Pinpoint the cell where the given text exists, returning its [x, y] midpoint coordinate. 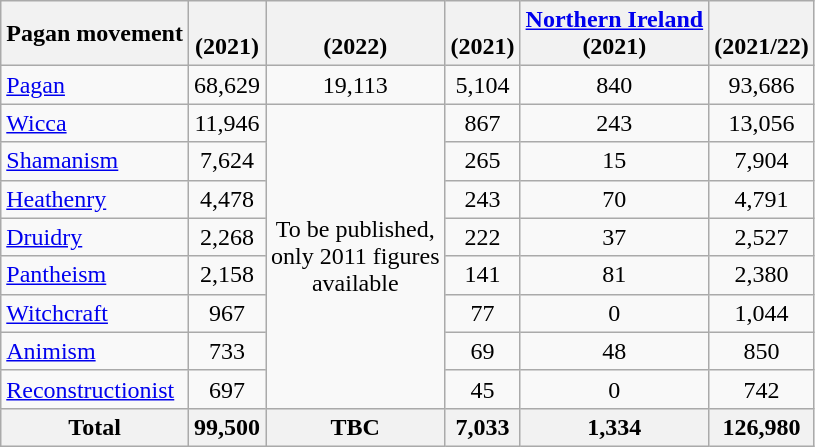
850 [762, 351]
2,527 [762, 237]
2,380 [762, 275]
11,946 [226, 123]
742 [762, 389]
5,104 [482, 85]
7,904 [762, 161]
7,624 [226, 161]
Druidry [95, 237]
4,791 [762, 199]
99,500 [226, 427]
Reconstructionist [95, 389]
222 [482, 237]
4,478 [226, 199]
81 [614, 275]
37 [614, 237]
Heathenry [95, 199]
867 [482, 123]
Pagan [95, 85]
(2022) [356, 34]
68,629 [226, 85]
141 [482, 275]
Shamanism [95, 161]
2,158 [226, 275]
15 [614, 161]
265 [482, 161]
840 [614, 85]
Pantheism [95, 275]
733 [226, 351]
2,268 [226, 237]
126,980 [762, 427]
69 [482, 351]
77 [482, 313]
697 [226, 389]
Pagan movement [95, 34]
45 [482, 389]
48 [614, 351]
1,044 [762, 313]
93,686 [762, 85]
1,334 [614, 427]
70 [614, 199]
7,033 [482, 427]
Total [95, 427]
(2021/22) [762, 34]
To be published, only 2011 figures available [356, 256]
967 [226, 313]
Northern Ireland (2021) [614, 34]
Wicca [95, 123]
19,113 [356, 85]
Witchcraft [95, 313]
TBC [356, 427]
13,056 [762, 123]
Animism [95, 351]
